Extract the (x, y) coordinate from the center of the cell holding the provided text.  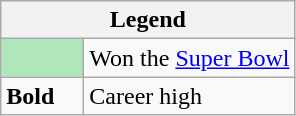
Legend (148, 20)
Bold (42, 96)
Won the Super Bowl (190, 58)
Career high (190, 96)
